Determine the (X, Y) coordinate at the center of the cell enclosing the given text.  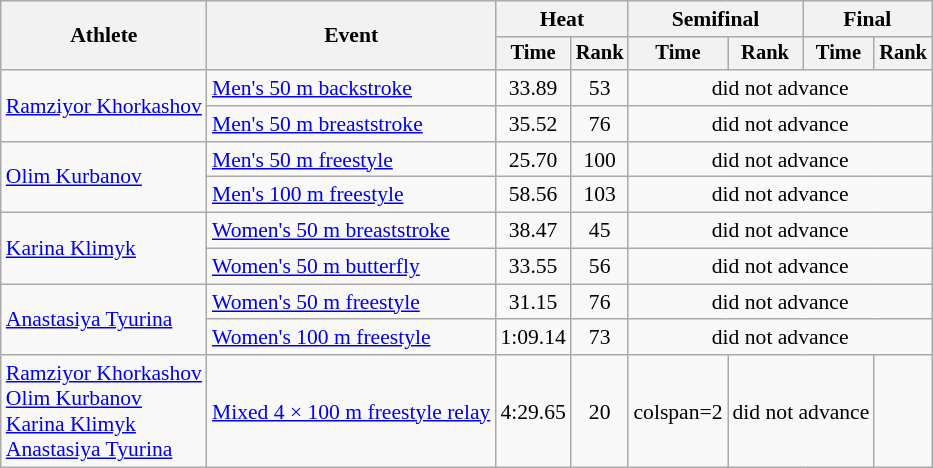
Ramziyor KhorkashovOlim KurbanovKarina KlimykAnastasiya Tyurina (104, 411)
33.89 (532, 88)
Olim Kurbanov (104, 178)
Women's 50 m butterfly (351, 267)
4:29.65 (532, 411)
20 (600, 411)
Athlete (104, 36)
73 (600, 338)
Women's 50 m breaststroke (351, 231)
58.56 (532, 195)
Final (868, 19)
33.55 (532, 267)
35.52 (532, 124)
31.15 (532, 302)
Men's 50 m backstroke (351, 88)
Ramziyor Khorkashov (104, 106)
Event (351, 36)
colspan=2 (678, 411)
1:09.14 (532, 338)
103 (600, 195)
Women's 50 m freestyle (351, 302)
Anastasiya Tyurina (104, 320)
Men's 50 m freestyle (351, 160)
45 (600, 231)
Women's 100 m freestyle (351, 338)
38.47 (532, 231)
100 (600, 160)
25.70 (532, 160)
Men's 100 m freestyle (351, 195)
Karina Klimyk (104, 248)
Semifinal (715, 19)
Heat (562, 19)
Mixed 4 × 100 m freestyle relay (351, 411)
56 (600, 267)
53 (600, 88)
Men's 50 m breaststroke (351, 124)
